From the cell containing the given text, extract its center point as (x, y) coordinate. 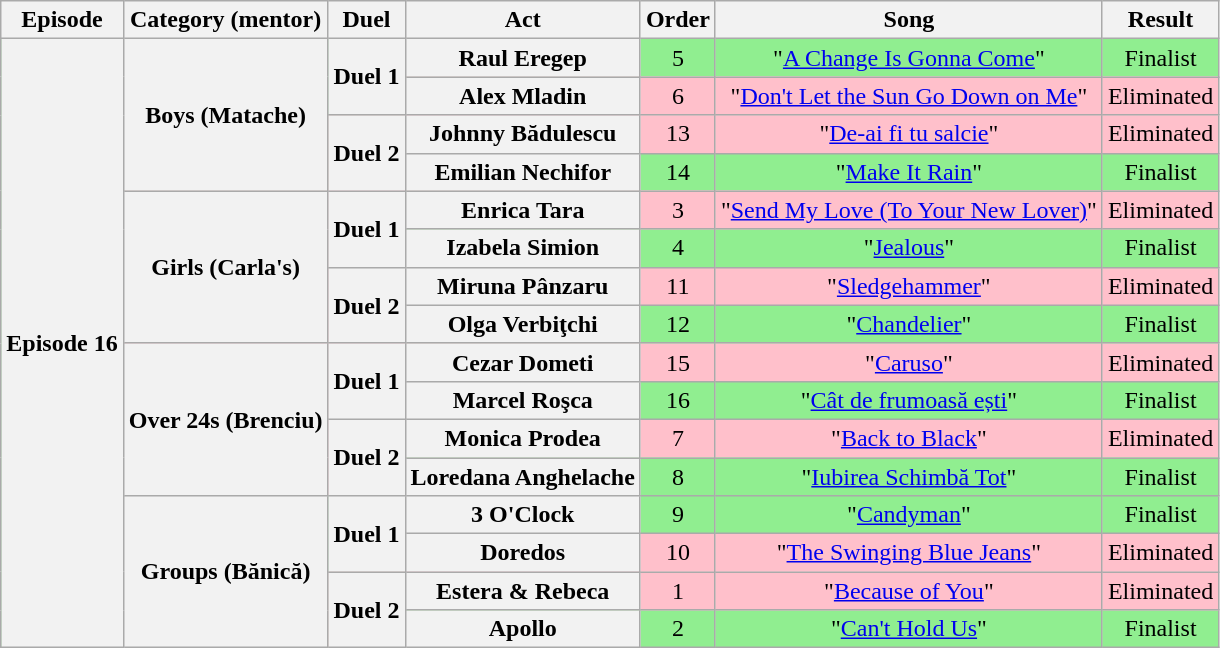
7 (678, 438)
9 (678, 515)
16 (678, 400)
Duel (366, 20)
3 (678, 210)
"Don't Let the Sun Go Down on Me" (908, 96)
14 (678, 172)
Enrica Tara (522, 210)
"Candyman" (908, 515)
Order (678, 20)
"Caruso" (908, 362)
12 (678, 324)
Johnny Bădulescu (522, 134)
2 (678, 629)
"Make It Rain" (908, 172)
Song (908, 20)
"Jealous" (908, 248)
Alex Mladin (522, 96)
"Because of You" (908, 591)
"Cât de frumoasă ești" (908, 400)
13 (678, 134)
Girls (Carla's) (226, 267)
Monica Prodea (522, 438)
5 (678, 58)
Loredana Anghelache (522, 477)
Raul Eregep (522, 58)
Category (mentor) (226, 20)
Apollo (522, 629)
Marcel Roşca (522, 400)
"Iubirea Schimbă Tot" (908, 477)
Result (1160, 20)
Act (522, 20)
Over 24s (Brenciu) (226, 419)
6 (678, 96)
Izabela Simion (522, 248)
Estera & Rebeca (522, 591)
"Sledgehammer" (908, 286)
"The Swinging Blue Jeans" (908, 553)
Miruna Pânzaru (522, 286)
Episode (62, 20)
"Chandelier" (908, 324)
3 O'Clock (522, 515)
11 (678, 286)
Cezar Dometi (522, 362)
8 (678, 477)
Groups (Bănică) (226, 572)
4 (678, 248)
"A Change Is Gonna Come" (908, 58)
Episode 16 (62, 344)
Boys (Matache) (226, 115)
"Can't Hold Us" (908, 629)
Olga Verbiţchi (522, 324)
Doredos (522, 553)
Emilian Nechifor (522, 172)
"Send My Love (To Your New Lover)" (908, 210)
"Back to Black" (908, 438)
1 (678, 591)
10 (678, 553)
15 (678, 362)
"De-ai fi tu salcie" (908, 134)
